Pinpoint the cell where the given text exists, returning its (X, Y) midpoint coordinate. 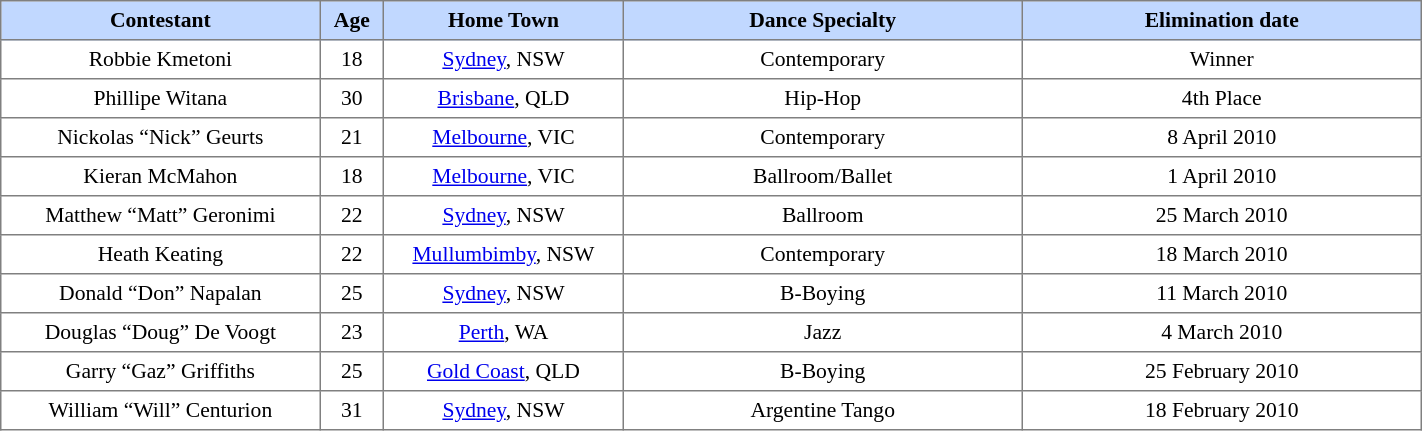
4th Place (1222, 98)
11 March 2010 (1222, 294)
31 (352, 410)
8 April 2010 (1222, 138)
Argentine Tango (822, 410)
Mullumbimby, NSW (504, 254)
Jazz (822, 332)
William “Will” Centurion (160, 410)
23 (352, 332)
Garry “Gaz” Griffiths (160, 372)
Douglas “Doug” De Voogt (160, 332)
Elimination date (1222, 20)
Donald “Don” Napalan (160, 294)
Robbie Kmetoni (160, 60)
25 February 2010 (1222, 372)
Matthew “Matt” Geronimi (160, 216)
Heath Keating (160, 254)
Winner (1222, 60)
Ballroom/Ballet (822, 176)
21 (352, 138)
Home Town (504, 20)
Perth, WA (504, 332)
Gold Coast, QLD (504, 372)
Hip-Hop (822, 98)
25 March 2010 (1222, 216)
Kieran McMahon (160, 176)
Contestant (160, 20)
30 (352, 98)
1 April 2010 (1222, 176)
Age (352, 20)
Nickolas “Nick” Geurts (160, 138)
18 March 2010 (1222, 254)
Dance Specialty (822, 20)
Brisbane, QLD (504, 98)
4 March 2010 (1222, 332)
18 February 2010 (1222, 410)
Ballroom (822, 216)
Phillipe Witana (160, 98)
